Search for the cell housing the specified text and yield its [x, y] center coordinate. 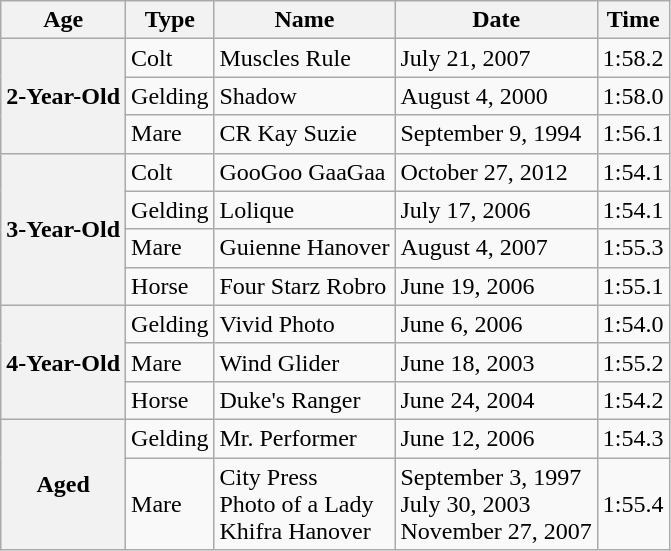
1:54.2 [633, 400]
Aged [64, 484]
Shadow [304, 96]
June 12, 2006 [496, 438]
June 19, 2006 [496, 286]
1:58.0 [633, 96]
June 6, 2006 [496, 324]
Four Starz Robro [304, 286]
1:55.1 [633, 286]
October 27, 2012 [496, 172]
GooGoo GaaGaa [304, 172]
City PressPhoto of a LadyKhifra Hanover [304, 504]
Guienne Hanover [304, 248]
July 17, 2006 [496, 210]
July 21, 2007 [496, 58]
Type [170, 20]
Muscles Rule [304, 58]
1:55.2 [633, 362]
Wind Glider [304, 362]
Time [633, 20]
2-Year-Old [64, 96]
Lolique [304, 210]
1:58.2 [633, 58]
Name [304, 20]
August 4, 2007 [496, 248]
June 18, 2003 [496, 362]
4-Year-Old [64, 362]
CR Kay Suzie [304, 134]
Duke's Ranger [304, 400]
1:55.3 [633, 248]
June 24, 2004 [496, 400]
September 9, 1994 [496, 134]
1:54.3 [633, 438]
Age [64, 20]
September 3, 1997July 30, 2003November 27, 2007 [496, 504]
August 4, 2000 [496, 96]
Mr. Performer [304, 438]
Vivid Photo [304, 324]
1:56.1 [633, 134]
1:55.4 [633, 504]
1:54.0 [633, 324]
Date [496, 20]
3-Year-Old [64, 229]
